Search for the cell housing the specified text and yield its [x, y] center coordinate. 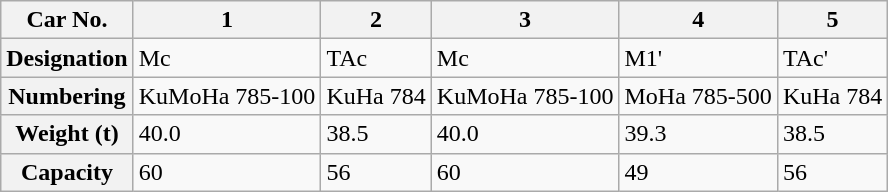
Designation [67, 58]
2 [376, 20]
TAc' [832, 58]
5 [832, 20]
M1' [698, 58]
TAc [376, 58]
Car No. [67, 20]
3 [525, 20]
4 [698, 20]
Numbering [67, 96]
1 [227, 20]
Capacity [67, 172]
MoHa 785-500 [698, 96]
49 [698, 172]
39.3 [698, 134]
Weight (t) [67, 134]
